Provide the [X, Y] coordinate of the cell's center where the given text is located.  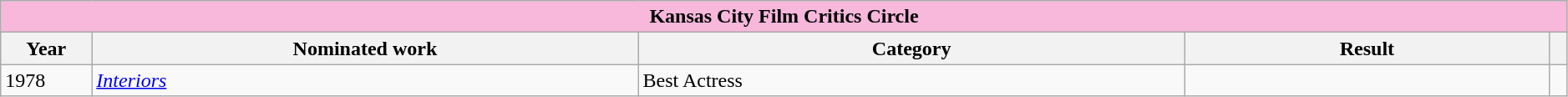
1978 [47, 80]
Result [1367, 48]
Kansas City Film Critics Circle [784, 17]
Year [47, 48]
Best Actress [911, 80]
Interiors [365, 80]
Nominated work [365, 48]
Category [911, 48]
